Extract the (x, y) coordinate from the center of the cell holding the provided text.  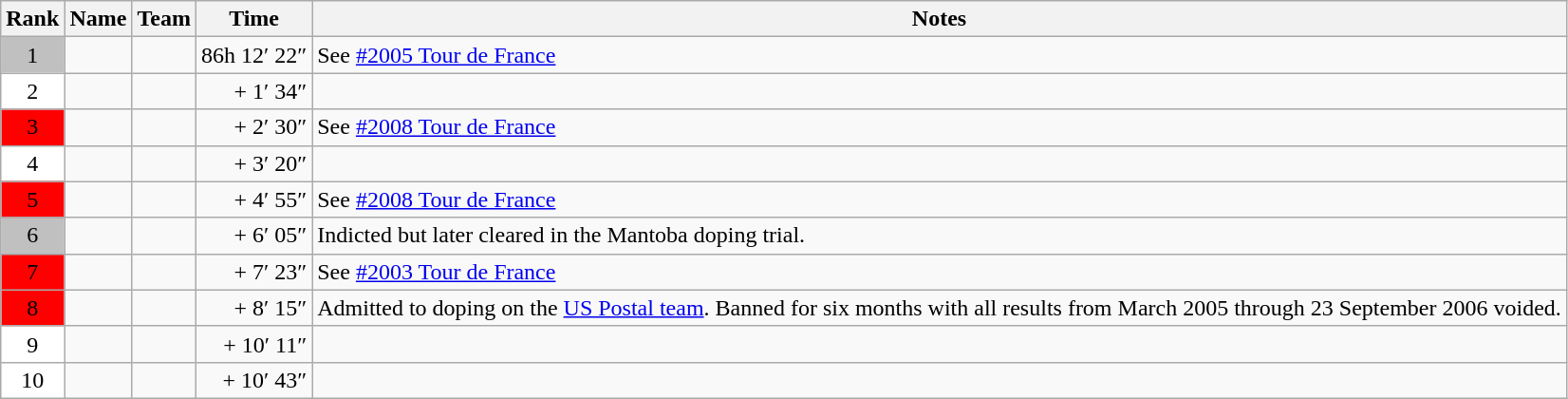
1 (32, 55)
Rank (32, 19)
+ 10′ 43″ (253, 380)
+ 7′ 23″ (253, 272)
10 (32, 380)
+ 6′ 05″ (253, 236)
+ 8′ 15″ (253, 308)
3 (32, 127)
8 (32, 308)
+ 4′ 55″ (253, 199)
2 (32, 91)
86h 12′ 22″ (253, 55)
See #2003 Tour de France (940, 272)
Notes (940, 19)
4 (32, 163)
See #2005 Tour de France (940, 55)
5 (32, 199)
+ 3′ 20″ (253, 163)
+ 2′ 30″ (253, 127)
+ 10′ 11″ (253, 344)
6 (32, 236)
Name (99, 19)
+ 1′ 34″ (253, 91)
Indicted but later cleared in the Mantoba doping trial. (940, 236)
7 (32, 272)
Team (164, 19)
Admitted to doping on the US Postal team. Banned for six months with all results from March 2005 through 23 September 2006 voided. (940, 308)
Time (253, 19)
9 (32, 344)
